Pinpoint the cell where the given text exists, returning its (x, y) midpoint coordinate. 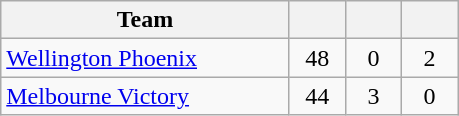
3 (373, 96)
2 (429, 58)
Melbourne Victory (146, 96)
Wellington Phoenix (146, 58)
Team (146, 20)
48 (317, 58)
44 (317, 96)
